For the text-containing cell, return its midpoint in [X, Y] coordinate format. 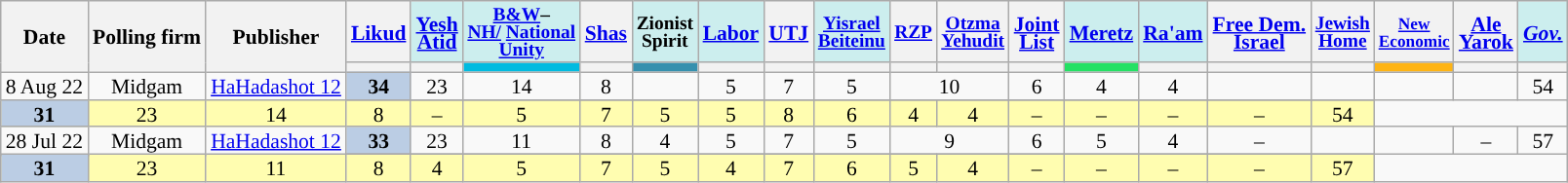
UTJ [788, 31]
9 [950, 141]
Gov. [1543, 31]
Free Dem.Israel [1260, 31]
Publisher [276, 37]
34 [378, 86]
ZionistSpirit [665, 31]
10 [950, 86]
Labor [731, 31]
AleYarok [1486, 31]
28 Jul 22 [45, 141]
Ra'am [1172, 31]
Shas [607, 31]
YisraelBeiteinu [851, 31]
JewishHome [1342, 31]
B&W–NH/ NationalUnity [522, 31]
Polling firm [146, 37]
Date [45, 37]
8 Aug 22 [45, 86]
NewEconomic [1414, 31]
33 [378, 141]
Likud [378, 31]
Meretz [1102, 31]
OtzmaYehudit [973, 31]
YeshAtid [437, 31]
JointList [1038, 31]
RZP [914, 31]
